Scan for the cell matching the given text and deliver its [x, y] coordinate at center. 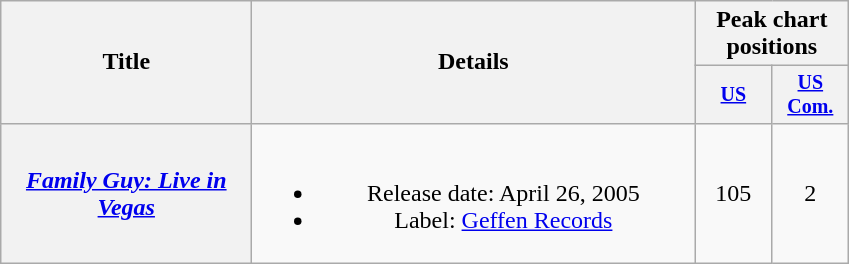
Details [474, 62]
105 [734, 193]
2 [810, 193]
Title [126, 62]
USCom. [810, 94]
US [734, 94]
Release date: April 26, 2005Label: Geffen Records [474, 193]
Family Guy: Live in Vegas [126, 193]
Peak chart positions [772, 34]
